Find where the given text appears and provide that cell's center as [X, Y] coordinate. 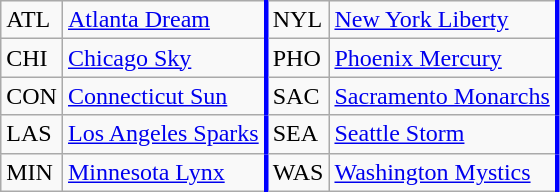
WAS [298, 172]
Washington Mystics [443, 172]
SEA [298, 134]
Phoenix Mercury [443, 58]
LAS [32, 134]
CON [32, 96]
PHO [298, 58]
CHI [32, 58]
Seattle Storm [443, 134]
Connecticut Sun [164, 96]
New York Liberty [443, 20]
Sacramento Monarchs [443, 96]
SAC [298, 96]
ATL [32, 20]
Chicago Sky [164, 58]
Los Angeles Sparks [164, 134]
MIN [32, 172]
Minnesota Lynx [164, 172]
Atlanta Dream [164, 20]
NYL [298, 20]
